Locate the cell with the specified text and output its [X, Y] center coordinate. 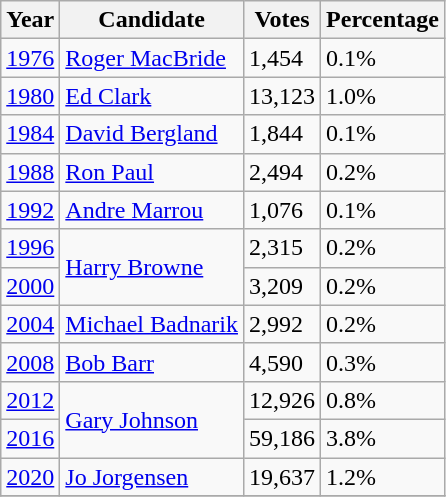
19,637 [282, 477]
3,209 [282, 286]
Ed Clark [152, 96]
1992 [30, 210]
2016 [30, 438]
0.3% [383, 362]
1.0% [383, 96]
2004 [30, 324]
1988 [30, 172]
1976 [30, 58]
2008 [30, 362]
Ron Paul [152, 172]
0.8% [383, 400]
2,494 [282, 172]
Votes [282, 20]
1,454 [282, 58]
Harry Browne [152, 267]
Andre Marrou [152, 210]
Bob Barr [152, 362]
Year [30, 20]
2000 [30, 286]
Candidate [152, 20]
12,926 [282, 400]
3.8% [383, 438]
Gary Johnson [152, 419]
13,123 [282, 96]
2020 [30, 477]
1980 [30, 96]
1,844 [282, 134]
1996 [30, 248]
Percentage [383, 20]
Michael Badnarik [152, 324]
59,186 [282, 438]
Roger MacBride [152, 58]
2,992 [282, 324]
4,590 [282, 362]
Jo Jorgensen [152, 477]
1984 [30, 134]
2012 [30, 400]
1.2% [383, 477]
David Bergland [152, 134]
1,076 [282, 210]
2,315 [282, 248]
